Provide the [X, Y] coordinate of the cell's center where the given text is located.  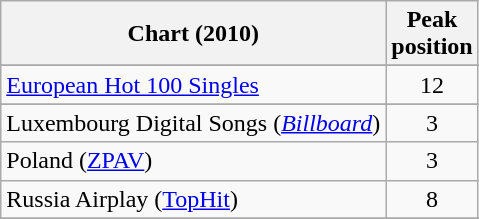
Russia Airplay (TopHit) [194, 199]
European Hot 100 Singles [194, 85]
Luxembourg Digital Songs (Billboard) [194, 123]
8 [432, 199]
Peakposition [432, 34]
Chart (2010) [194, 34]
Poland (ZPAV) [194, 161]
12 [432, 85]
